Scan for the cell matching the given text and deliver its [x, y] coordinate at center. 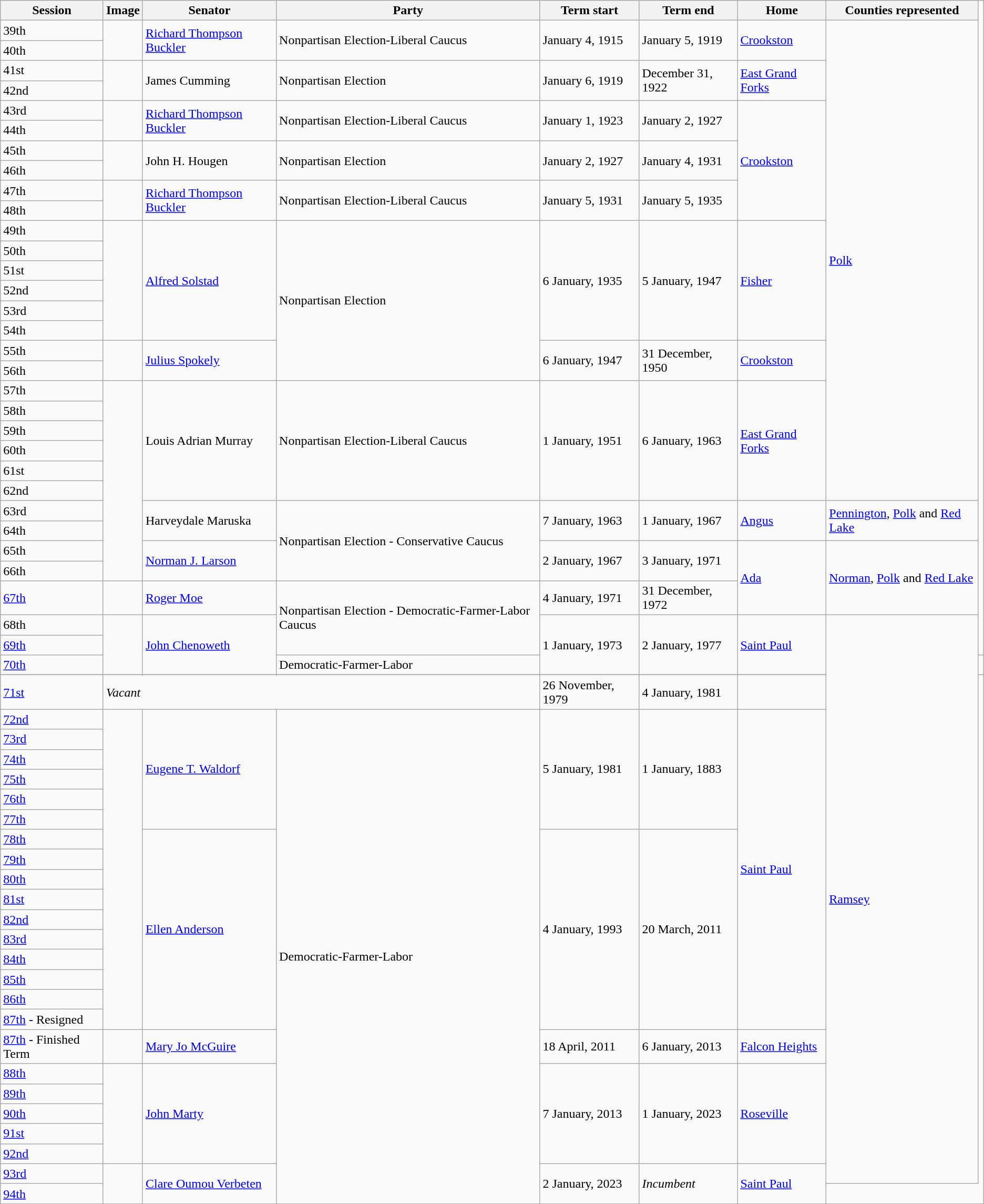
December 31, 1922 [689, 80]
Julius Spokely [209, 361]
46th [52, 170]
6 January, 2013 [689, 1046]
Term end [689, 11]
55th [52, 351]
Ellen Anderson [209, 930]
79th [52, 859]
6 January, 1947 [590, 361]
69th [52, 645]
Vacant [322, 692]
83rd [52, 940]
1 January, 1883 [689, 769]
74th [52, 759]
Falcon Heights [782, 1046]
92nd [52, 1154]
68th [52, 625]
87th - Finished Term [52, 1046]
Counties represented [902, 11]
Roseville [782, 1114]
90th [52, 1114]
John Chenoweth [209, 645]
20 March, 2011 [689, 930]
88th [52, 1074]
Alfred Solstad [209, 280]
1 January, 1967 [689, 521]
42nd [52, 90]
Angus [782, 521]
52nd [52, 291]
40th [52, 50]
67th [52, 598]
7 January, 2013 [590, 1114]
87th - Resigned [52, 1019]
James Cumming [209, 80]
Nonpartisan Election - Conservative Caucus [408, 540]
1 January, 1951 [590, 441]
62nd [52, 491]
53rd [52, 311]
January 4, 1931 [689, 160]
Roger Moe [209, 598]
Clare Oumou Verbeten [209, 1183]
59th [52, 431]
January 4, 1915 [590, 40]
45th [52, 150]
Senator [209, 11]
Home [782, 11]
2 January, 2023 [590, 1183]
5 January, 1947 [689, 280]
43rd [52, 110]
Pennington, Polk and Red Lake [902, 521]
31 December, 1972 [689, 598]
41st [52, 70]
86th [52, 999]
64th [52, 530]
6 January, 1963 [689, 441]
78th [52, 839]
Image [123, 11]
January 1, 1923 [590, 120]
3 January, 1971 [689, 560]
65th [52, 550]
2 January, 1977 [689, 645]
Norman J. Larson [209, 560]
4 January, 1981 [689, 692]
1 January, 2023 [689, 1114]
1 January, 1973 [590, 645]
73rd [52, 739]
5 January, 1981 [590, 769]
91st [52, 1134]
57th [52, 391]
Polk [902, 261]
77th [52, 819]
18 April, 2011 [590, 1046]
63rd [52, 511]
93rd [52, 1174]
Norman, Polk and Red Lake [902, 577]
81st [52, 899]
60th [52, 451]
80th [52, 879]
Mary Jo McGuire [209, 1046]
56th [52, 371]
82nd [52, 920]
Fisher [782, 280]
January 6, 1919 [590, 80]
44th [52, 130]
26 November, 1979 [590, 692]
Term start [590, 11]
31 December, 1950 [689, 361]
49th [52, 230]
Session [52, 11]
94th [52, 1193]
89th [52, 1094]
54th [52, 331]
61st [52, 471]
Nonpartisan Election - Democratic-Farmer-Labor Caucus [408, 618]
75th [52, 779]
Ada [782, 577]
47th [52, 190]
39th [52, 30]
58th [52, 411]
January 5, 1919 [689, 40]
Harveydale Maruska [209, 521]
2 January, 1967 [590, 560]
4 January, 1993 [590, 930]
Louis Adrian Murray [209, 441]
71st [52, 692]
85th [52, 979]
January 5, 1935 [689, 200]
50th [52, 251]
66th [52, 570]
Incumbent [689, 1183]
48th [52, 210]
6 January, 1935 [590, 280]
Party [408, 11]
Ramsey [902, 900]
76th [52, 799]
Eugene T. Waldorf [209, 769]
John H. Hougen [209, 160]
January 5, 1931 [590, 200]
4 January, 1971 [590, 598]
John Marty [209, 1114]
84th [52, 960]
7 January, 1963 [590, 521]
70th [52, 665]
72nd [52, 719]
51st [52, 271]
